Capture the cell that displays the provided text and extract its (X, Y) central coordinate. 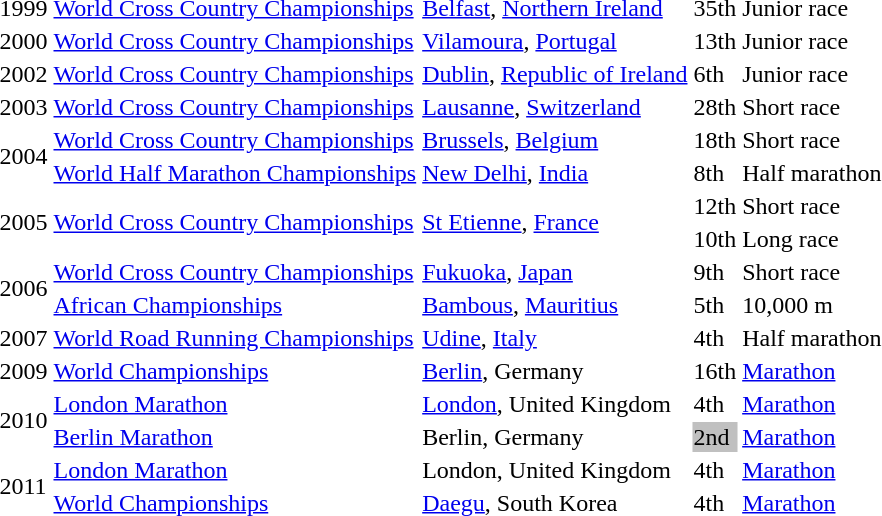
World Road Running Championships (235, 338)
Berlin Marathon (235, 437)
World Half Marathon Championships (235, 173)
9th (715, 272)
World Championships (235, 371)
Vilamoura, Portugal (555, 41)
5th (715, 305)
African Championships (235, 305)
2nd (715, 437)
St Etienne, France (555, 222)
12th (715, 206)
Bambous, Mauritius (555, 305)
18th (715, 140)
8th (715, 173)
Dublin, Republic of Ireland (555, 74)
New Delhi, India (555, 173)
6th (715, 74)
13th (715, 41)
Lausanne, Switzerland (555, 107)
28th (715, 107)
Udine, Italy (555, 338)
10th (715, 239)
16th (715, 371)
Fukuoka, Japan (555, 272)
Brussels, Belgium (555, 140)
